Capture the cell that displays the provided text and extract its [X, Y] central coordinate. 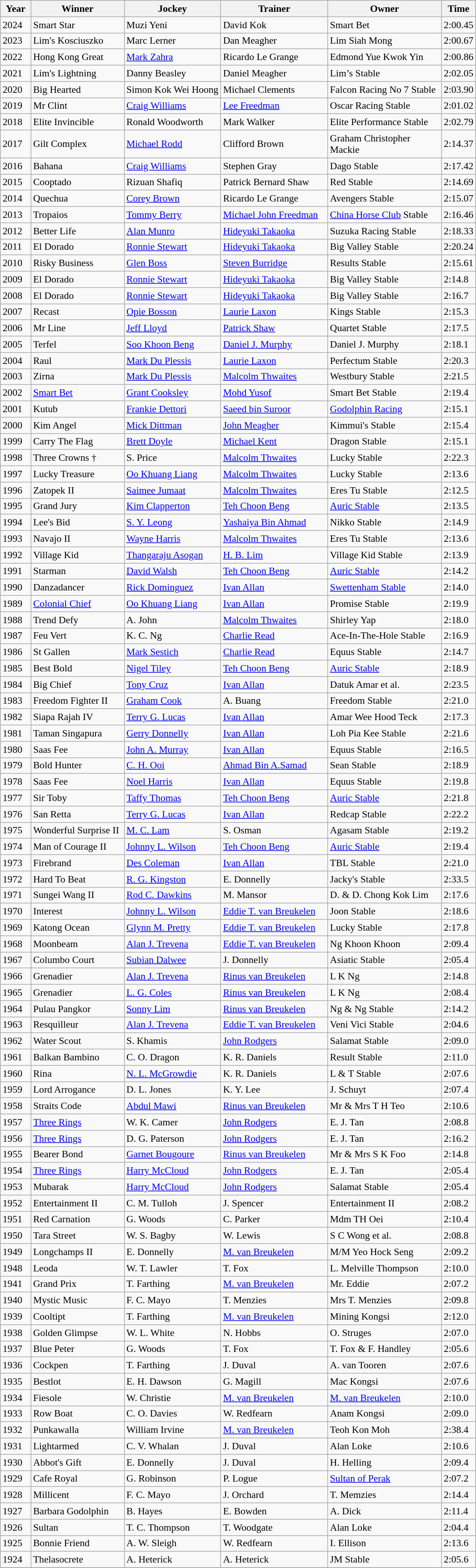
Owner [385, 9]
L. G. Coles [173, 993]
David Kok [275, 25]
2:08.4 [458, 993]
1927 [15, 1511]
2009 [15, 280]
Lim's Kosciuszko [77, 41]
1948 [15, 1268]
2:11.0 [458, 1058]
1949 [15, 1252]
Winner [77, 9]
Cafe Royal [77, 1479]
Taffy Thomas [173, 798]
Thelasocrete [77, 1560]
Abbot's Gift [77, 1462]
1970 [15, 912]
Westbury Stable [385, 377]
Hard To Beat [77, 879]
Amar Wee Hood Teck [385, 717]
1936 [15, 1366]
Zirna [77, 377]
Rick Dominguez [173, 588]
Saeed bin Suroor [275, 409]
1993 [15, 539]
1951 [15, 1220]
1999 [15, 442]
Elite Invincible [77, 122]
Millicent [77, 1495]
Garnet Bougoure [173, 1155]
Datuk Amar et al. [385, 685]
Columbo Court [77, 960]
Promise Stable [385, 604]
Abdul Mawi [173, 1106]
Gilt Complex [77, 144]
Firebrand [77, 863]
S C Wong et al. [385, 1236]
P. Logue [275, 1479]
2001 [15, 409]
G. Robinson [173, 1479]
A. Dick [385, 1511]
1962 [15, 1041]
2:11.4 [458, 1511]
Elite Performance Stable [385, 122]
2:18.33 [458, 231]
2:16.5 [458, 750]
Feu Vert [77, 636]
2:14.7 [458, 652]
Mr Line [77, 328]
A. W. Sleigh [173, 1543]
Sultan of Perak [385, 1479]
K. Y. Lee [275, 1090]
Mr & Mrs T H Teo [385, 1106]
1974 [15, 847]
2:13.5 [458, 506]
1924 [15, 1560]
Des Coleman [173, 863]
2:22.3 [458, 458]
JM Stable [385, 1560]
O. Struges [385, 1333]
2020 [15, 90]
Mick Dittman [173, 425]
Jacky's Stable [385, 879]
1988 [15, 620]
2:19.2 [458, 831]
Resquilleur [77, 1025]
Oscar Racing Stable [385, 106]
2:08.2 [458, 1203]
Perfectum Stable [385, 361]
W. K. Camer [173, 1122]
Sungei Wang II [77, 895]
2023 [15, 41]
1957 [15, 1122]
2008 [15, 296]
Asiatic Stable [385, 960]
2:02.79 [458, 122]
1954 [15, 1171]
1965 [15, 993]
Sultan [77, 1528]
1933 [15, 1414]
2:14.9 [458, 523]
TBL Stable [385, 863]
B. Hayes [173, 1511]
1992 [15, 555]
2011 [15, 247]
Risky Business [77, 263]
Pulau Pangkor [77, 1009]
1968 [15, 944]
Bold Hunter [77, 766]
Ahmad Bin A.Samad [275, 766]
Three Crowns † [77, 458]
R. G. Kingston [173, 879]
D. L. Jones [173, 1090]
Lim Siah Mong [385, 41]
2:12.5 [458, 490]
Trend Defy [77, 620]
2:18.1 [458, 344]
1983 [15, 701]
S. Price [173, 458]
Patrick Bernard Shaw [275, 182]
Result Stable [385, 1058]
2:16.9 [458, 636]
John A. Murray [173, 750]
1991 [15, 571]
2:00.67 [458, 41]
2:03.90 [458, 90]
2:21.8 [458, 798]
1939 [15, 1317]
Kings Stable [385, 312]
W. Christie [173, 1398]
Bestlot [77, 1381]
Glynn M. Pretty [173, 928]
S. Y. Leong [173, 523]
Dan Meagher [275, 41]
C. O. Dragon [173, 1058]
Michael Kent [275, 442]
Mac Kongsi [385, 1381]
Joon Stable [385, 912]
N. Hobbs [275, 1333]
1963 [15, 1025]
Terfel [77, 344]
C. V. Whalan [173, 1447]
2005 [15, 344]
Yashaiya Bin Ahmad [275, 523]
Smart Bet Stable [385, 393]
1960 [15, 1074]
Rizuan Shafiq [173, 182]
Graham Christopher Mackie [385, 144]
1967 [15, 960]
Brett Doyle [173, 442]
John Meagher [275, 425]
Interest [77, 912]
Mdm TH Oei [385, 1220]
W. L. White [173, 1333]
Mystic Music [77, 1301]
Mr Clint [77, 106]
1935 [15, 1381]
G. Magill [275, 1381]
2:07.0 [458, 1333]
2006 [15, 328]
1997 [15, 474]
C. Parker [275, 1220]
Cooltipt [77, 1317]
Kim Angel [77, 425]
Quechua [77, 199]
Mubarak [77, 1187]
David Walsh [173, 571]
2002 [15, 393]
J. Spencer [275, 1203]
1984 [15, 685]
2:18.0 [458, 620]
1930 [15, 1462]
Golden Glimpse [77, 1333]
2:16.7 [458, 296]
Veni Vici Stable [385, 1025]
Zatopek II [77, 490]
2:10.4 [458, 1220]
Water Scout [77, 1041]
Blue Peter [77, 1349]
Ronald Woodworth [173, 122]
Graham Cook [173, 701]
Mark Sestich [173, 652]
L & T Stable [385, 1074]
K. C. Ng [173, 636]
E. H. Dawson [173, 1381]
2015 [15, 182]
Danny Beasley [173, 74]
2:13.9 [458, 555]
Fiesole [77, 1398]
Lucky Treasure [77, 474]
Lord Arrogance [77, 1090]
2:15.4 [458, 425]
2014 [15, 199]
Bearer Bond [77, 1155]
C. M. Tulloh [173, 1203]
Wonderful Surprise II [77, 831]
China Horse Club Stable [385, 215]
Alan Munro [173, 231]
M. C. Lam [173, 831]
C. O. Davies [173, 1414]
Longchamps II [77, 1252]
1932 [15, 1430]
I. Ellison [385, 1543]
D. G. Paterson [173, 1139]
Jeff Lloyd [173, 328]
2:16.2 [458, 1139]
1982 [15, 717]
2:09.8 [458, 1301]
Man of Courage II [77, 847]
2:15.61 [458, 263]
Punkawalla [77, 1430]
2017 [15, 144]
1929 [15, 1479]
Mining Kongsi [385, 1317]
1973 [15, 863]
Dago Stable [385, 166]
Mark Walker [275, 122]
2:04.4 [458, 1528]
2:18.6 [458, 912]
Teoh Kon Moh [385, 1430]
Freedom Fighter II [77, 701]
Marc Lerner [173, 41]
1980 [15, 750]
Saimee Jumaat [173, 490]
Shirley Yap [385, 620]
Recast [77, 312]
Wayne Harris [173, 539]
Hong Kong Great [77, 57]
1998 [15, 458]
2:38.4 [458, 1430]
2:19.8 [458, 782]
1966 [15, 977]
T. Menzies [275, 1301]
Best Bold [77, 669]
N. L. McGrowdie [173, 1074]
Agasam Stable [385, 831]
Noel Harris [173, 782]
2013 [15, 215]
Falcon Racing No 7 Stable [385, 90]
Tropaios [77, 215]
Steven Burridge [275, 263]
Ace-In-The-Hole Stable [385, 636]
2:02.05 [458, 74]
2:23.5 [458, 685]
E. Bowden [275, 1511]
Lim’s Stable [385, 74]
2:17.8 [458, 928]
1926 [15, 1528]
Leoda [77, 1268]
2:21.6 [458, 733]
A. Buang [275, 701]
2019 [15, 106]
H. B. Lim [275, 555]
1985 [15, 669]
2:21.5 [458, 377]
Barbara Godolphin [77, 1511]
2:16.46 [458, 215]
Grant Cooksley [173, 393]
Smart Star [77, 25]
2:17.6 [458, 895]
Kim Clapperton [173, 506]
S. Khamis [173, 1041]
J. Orchard [275, 1495]
Lightarmed [77, 1447]
2:14.0 [458, 588]
Glen Boss [173, 263]
1971 [15, 895]
2007 [15, 312]
1987 [15, 636]
M. Mansor [275, 895]
Village Kid [77, 555]
2:14.37 [458, 144]
Sonny Lim [173, 1009]
Village Kid Stable [385, 555]
2:14.4 [458, 1495]
Bahana [77, 166]
Dragon Stable [385, 442]
Big Hearted [77, 90]
Daniel Meagher [275, 74]
Mark Zahra [173, 57]
San Retta [77, 814]
2:04.6 [458, 1025]
Taman Singapura [77, 733]
2:17.42 [458, 166]
T. Woodgate [275, 1528]
Nikko Stable [385, 523]
M/M Yeo Hock Seng [385, 1252]
Katong Ocean [77, 928]
2:20.24 [458, 247]
Clifford Brown [275, 144]
1964 [15, 1009]
Sean Stable [385, 766]
T. Memzies [385, 1495]
1979 [15, 766]
Kutub [77, 409]
Michael John Freedman [275, 215]
2010 [15, 263]
Rina [77, 1074]
1955 [15, 1155]
1934 [15, 1398]
2:00.86 [458, 57]
1972 [15, 879]
2:20.3 [458, 361]
Trainer [275, 9]
2:00.45 [458, 25]
Stephen Gray [275, 166]
Avengers Stable [385, 199]
1958 [15, 1106]
W. Lewis [275, 1236]
William Irvine [173, 1430]
1925 [15, 1543]
2:12.0 [458, 1317]
1990 [15, 588]
W. T. Lawler [173, 1268]
Carry The Flag [77, 442]
Better Life [77, 231]
Sir Toby [77, 798]
2:19.9 [458, 604]
Ng Khoon Khoon [385, 944]
T. C. Thompson [173, 1528]
2:09.2 [458, 1252]
Quartet Stable [385, 328]
1989 [15, 604]
C. H. Ooi [173, 766]
Straits Code [77, 1106]
Lee Freedman [275, 106]
1950 [15, 1236]
2018 [15, 122]
2003 [15, 377]
Tara Street [77, 1236]
1975 [15, 831]
J. Schuyt [385, 1090]
Lee's Bid [77, 523]
1961 [15, 1058]
Balkan Bambino [77, 1058]
Anam Kongsi [385, 1414]
2:33.5 [458, 879]
J. Donnelly [275, 960]
1931 [15, 1447]
Danzadancer [77, 588]
Mrs T. Menzies [385, 1301]
Nigel Tiley [173, 669]
2004 [15, 361]
Starman [77, 571]
1952 [15, 1203]
1981 [15, 733]
2000 [15, 425]
Lim's Lightning [77, 74]
1940 [15, 1301]
Cooptado [77, 182]
Row Boat [77, 1414]
St Gallen [77, 652]
1928 [15, 1495]
Mr. Eddie [385, 1284]
Mr & Mrs S K Foo [385, 1155]
1986 [15, 652]
2016 [15, 166]
Soo Khoon Beng [173, 344]
Moonbeam [77, 944]
2:15.07 [458, 199]
2:17.3 [458, 717]
1978 [15, 782]
W. S. Bagby [173, 1236]
1956 [15, 1139]
1953 [15, 1187]
2:01.02 [458, 106]
Red Stable [385, 182]
Navajo II [77, 539]
A. John [173, 620]
Mohd Yusof [275, 393]
2:14.69 [458, 182]
2:22.2 [458, 814]
2:07.4 [458, 1090]
A. van Tooren [385, 1366]
Ng & Ng Stable [385, 1009]
Suzuka Racing Stable [385, 231]
Results Stable [385, 263]
Redcap Stable [385, 814]
Gerry Donnelly [173, 733]
Thangaraju Asogan [173, 555]
1976 [15, 814]
Subian Dalwee [173, 960]
2022 [15, 57]
1938 [15, 1333]
1969 [15, 928]
2021 [15, 74]
Raul [77, 361]
L. Melville Thompson [385, 1268]
Opie Bosson [173, 312]
Kimmui's Stable [385, 425]
Rod C. Dawkins [173, 895]
2:15.3 [458, 312]
H. Helling [385, 1462]
T. Fox & F. Handley [385, 1349]
D. & D. Chong Kok Lim [385, 895]
Big Chief [77, 685]
1996 [15, 490]
Patrick Shaw [275, 328]
Tony Cruz [173, 685]
Frankie Dettori [173, 409]
Time [458, 9]
Tommy Berry [173, 215]
Jockey [173, 9]
Year [15, 9]
Godolphin Racing [385, 409]
1941 [15, 1284]
2012 [15, 231]
Simon Kok Wei Hoong [173, 90]
Siapa Rajah IV [77, 717]
Corey Brown [173, 199]
1977 [15, 798]
Freedom Stable [385, 701]
Cockpen [77, 1366]
Michael Rodd [173, 144]
1995 [15, 506]
Colonial Chief [77, 604]
Loh Pia Kee Stable [385, 733]
Red Carnation [77, 1220]
1959 [15, 1090]
2024 [15, 25]
S. Osman [275, 831]
Grand Jury [77, 506]
1994 [15, 523]
1937 [15, 1349]
2:17.5 [458, 328]
Edmond Yue Kwok Yin [385, 57]
Michael Clements [275, 90]
Muzi Yeni [173, 25]
Bonnie Friend [77, 1543]
Grand Prix [77, 1284]
Swettenham Stable [385, 588]
